Pinpoint the cell where the given text exists, returning its (x, y) midpoint coordinate. 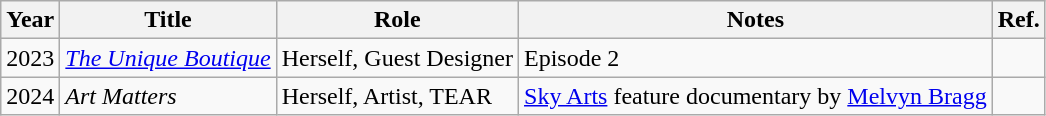
Herself, Guest Designer (397, 58)
Episode 2 (756, 58)
Herself, Artist, TEAR (397, 96)
2023 (30, 58)
Ref. (1018, 20)
Art Matters (168, 96)
Year (30, 20)
The Unique Boutique (168, 58)
Title (168, 20)
Role (397, 20)
2024 (30, 96)
Sky Arts feature documentary by Melvyn Bragg (756, 96)
Notes (756, 20)
